Extract the (x, y) coordinate from the center of the cell holding the provided text.  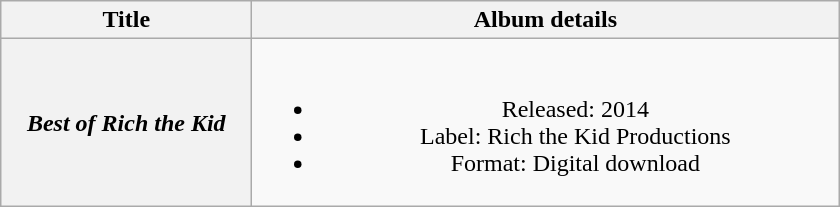
Best of Rich the Kid (126, 122)
Released: 2014Label: Rich the Kid ProductionsFormat: Digital download (546, 122)
Title (126, 20)
Album details (546, 20)
